Capture the cell that displays the provided text and extract its [X, Y] central coordinate. 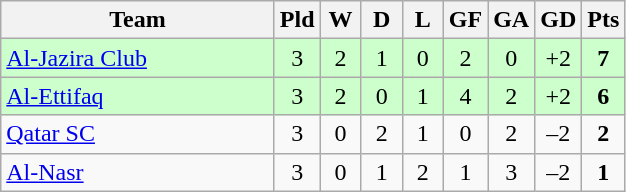
Al-Nasr [138, 172]
Al-Jazira Club [138, 58]
GA [512, 20]
6 [604, 96]
7 [604, 58]
Pts [604, 20]
Al-Ettifaq [138, 96]
4 [465, 96]
L [422, 20]
GF [465, 20]
Pld [297, 20]
GD [558, 20]
W [340, 20]
Qatar SC [138, 134]
D [382, 20]
Team [138, 20]
